Return the [X, Y] coordinate for the center point of the cell that contains the specified text.  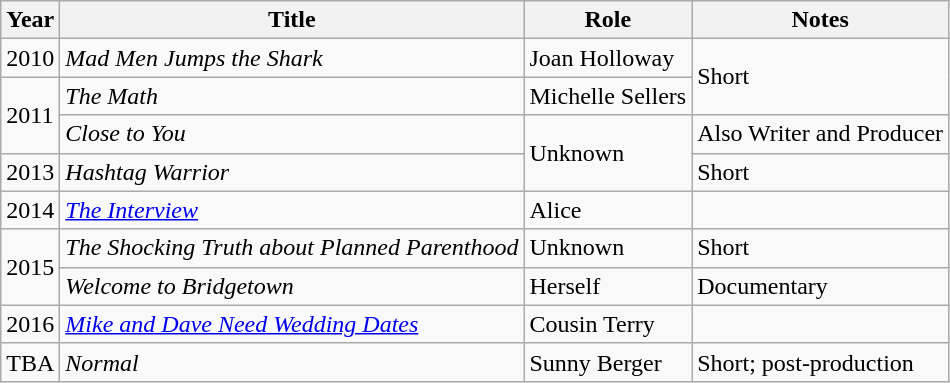
2010 [30, 58]
Close to You [292, 134]
Michelle Sellers [608, 96]
Also Writer and Producer [820, 134]
Normal [292, 362]
The Math [292, 96]
Alice [608, 210]
Cousin Terry [608, 324]
2016 [30, 324]
Mad Men Jumps the Shark [292, 58]
The Shocking Truth about Planned Parenthood [292, 248]
Mike and Dave Need Wedding Dates [292, 324]
Year [30, 20]
2011 [30, 115]
Title [292, 20]
2013 [30, 172]
Short; post-production [820, 362]
2014 [30, 210]
Sunny Berger [608, 362]
Notes [820, 20]
Joan Holloway [608, 58]
The Interview [292, 210]
2015 [30, 267]
TBA [30, 362]
Welcome to Bridgetown [292, 286]
Documentary [820, 286]
Herself [608, 286]
Hashtag Warrior [292, 172]
Role [608, 20]
